Provide the [x, y] coordinate of the cell's center where the given text is located.  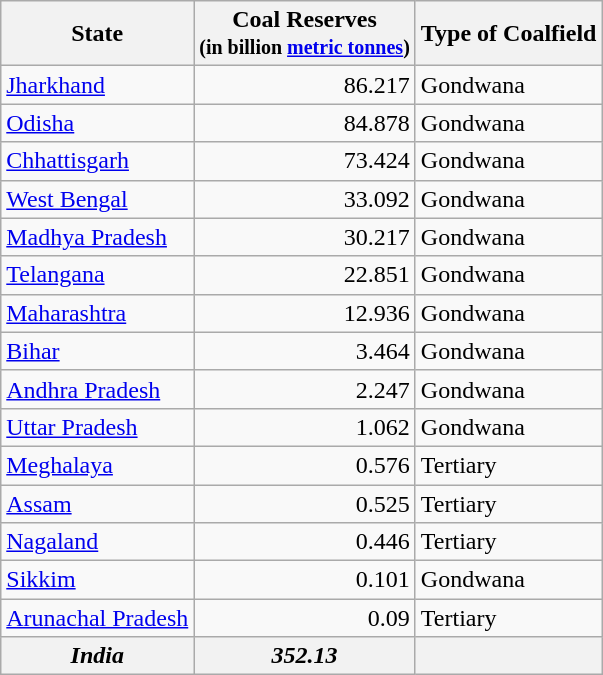
12.936 [305, 313]
Sikkim [98, 580]
33.092 [305, 199]
Telangana [98, 275]
Meghalaya [98, 465]
Maharashtra [98, 313]
86.217 [305, 85]
Nagaland [98, 542]
Coal Reserves(in billion metric tonnes) [305, 34]
0.525 [305, 503]
India [98, 656]
Odisha [98, 123]
Madhya Pradesh [98, 237]
Andhra Pradesh [98, 389]
352.13 [305, 656]
30.217 [305, 237]
Assam [98, 503]
84.878 [305, 123]
Arunachal Pradesh [98, 618]
West Bengal [98, 199]
1.062 [305, 427]
Jharkhand [98, 85]
2.247 [305, 389]
22.851 [305, 275]
73.424 [305, 161]
0.09 [305, 618]
State [98, 34]
Chhattisgarh [98, 161]
3.464 [305, 351]
Bihar [98, 351]
0.101 [305, 580]
Uttar Pradesh [98, 427]
Type of Coalfield [508, 34]
0.446 [305, 542]
0.576 [305, 465]
